Provide the [x, y] coordinate of the cell's center where the given text is located.  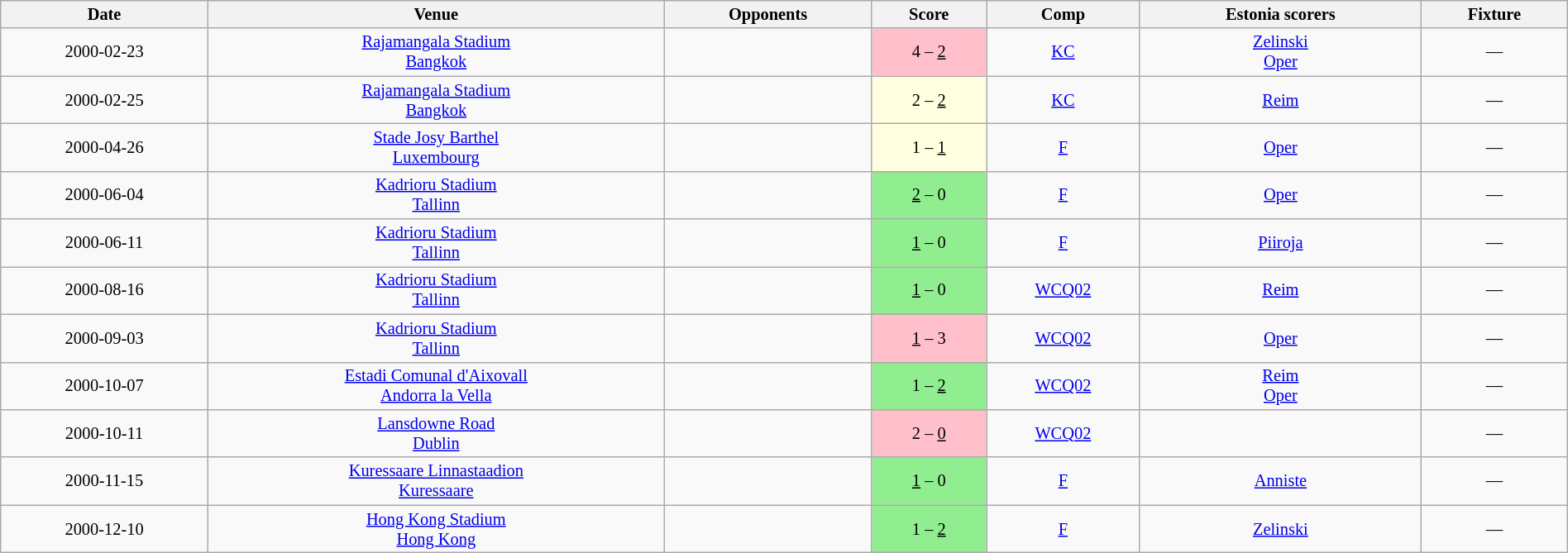
Score [930, 14]
Estadi Comunal d'Aixovall Andorra la Vella [436, 386]
2000-11-15 [104, 481]
Anniste [1280, 481]
2000-12-10 [104, 529]
Zelinski Oper [1280, 52]
Zelinski [1280, 529]
Fixture [1495, 14]
2000-02-25 [104, 100]
2000-04-26 [104, 147]
Lansdowne Road Dublin [436, 433]
2000-06-11 [104, 243]
Hong Kong StadiumHong Kong [436, 529]
2 – 2 [930, 100]
Kuressaare LinnastaadionKuressaare [436, 481]
Reim Oper [1280, 386]
2000-10-11 [104, 433]
Date [104, 14]
2000-09-03 [104, 338]
4 – 2 [930, 52]
Piiroja [1280, 243]
1 – 3 [930, 338]
Opponents [767, 14]
2000-02-23 [104, 52]
Venue [436, 14]
Stade Josy BarthelLuxembourg [436, 147]
2000-08-16 [104, 290]
Comp [1064, 14]
2000-10-07 [104, 386]
1 – 1 [930, 147]
Estonia scorers [1280, 14]
2000-06-04 [104, 195]
